Output the (x, y) coordinate of the center of the cell containing the given text.  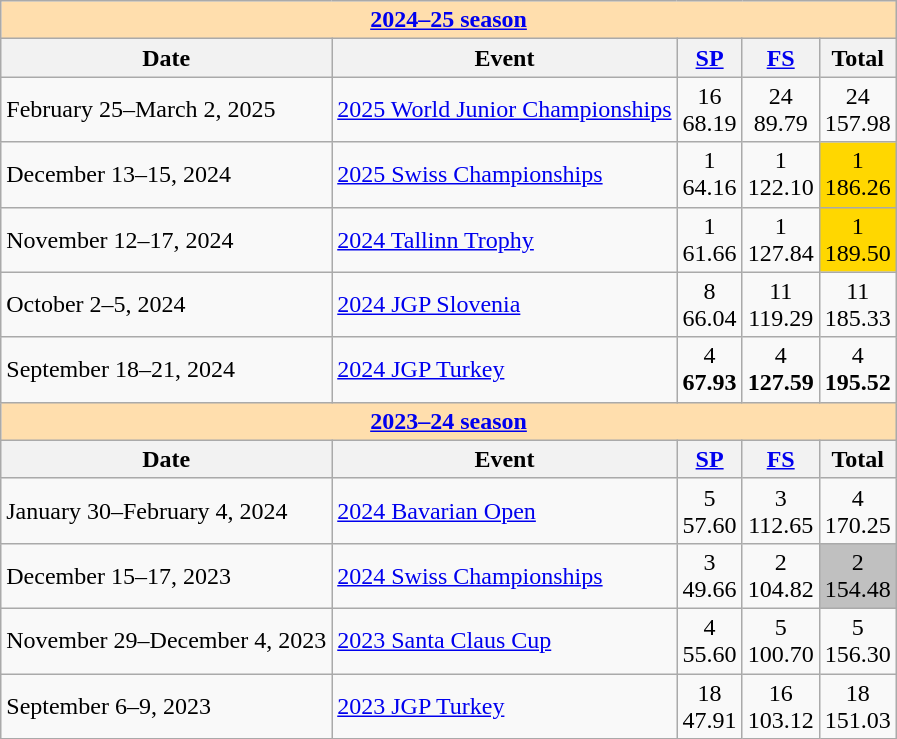
8 66.04 (710, 304)
2023 JGP Turkey (504, 706)
1 122.10 (780, 174)
11 119.29 (780, 304)
October 2–5, 2024 (166, 304)
2024 Tallinn Trophy (504, 240)
September 6–9, 2023 (166, 706)
2024 JGP Turkey (504, 370)
January 30–February 4, 2024 (166, 510)
11 185.33 (858, 304)
1 61.66 (710, 240)
24 89.79 (780, 110)
September 18–21, 2024 (166, 370)
2023 Santa Claus Cup (504, 640)
1 64.16 (710, 174)
4 55.60 (710, 640)
February 25–March 2, 2025 (166, 110)
2023–24 season (449, 421)
16 103.12 (780, 706)
5 156.30 (858, 640)
24 157.98 (858, 110)
2024 Swiss Championships (504, 576)
1 127.84 (780, 240)
4 67.93 (710, 370)
2024 Bavarian Open (504, 510)
4 195.52 (858, 370)
November 12–17, 2024 (166, 240)
18 151.03 (858, 706)
5 57.60 (710, 510)
December 13–15, 2024 (166, 174)
2024–25 season (449, 20)
1 189.50 (858, 240)
16 68.19 (710, 110)
4 127.59 (780, 370)
5 100.70 (780, 640)
3 49.66 (710, 576)
4 170.25 (858, 510)
2025 World Junior Championships (504, 110)
November 29–December 4, 2023 (166, 640)
December 15–17, 2023 (166, 576)
2 154.48 (858, 576)
1 186.26 (858, 174)
18 47.91 (710, 706)
2025 Swiss Championships (504, 174)
3 112.65 (780, 510)
2024 JGP Slovenia (504, 304)
2 104.82 (780, 576)
